From the cell containing the given text, extract its center point as [x, y] coordinate. 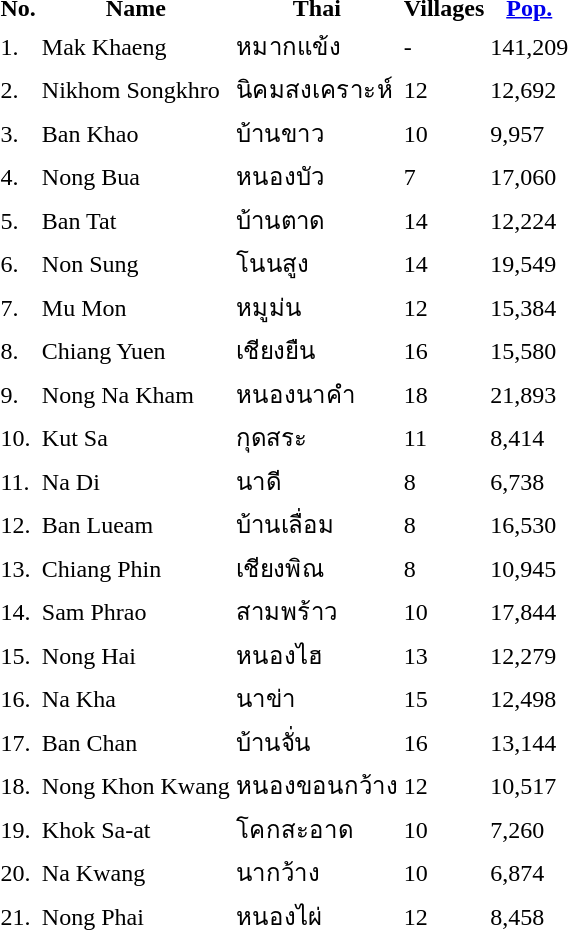
บ้านจั่น [316, 742]
หมูม่น [316, 307]
หนองไฮ [316, 655]
โนนสูง [316, 264]
หนองบัว [316, 176]
หนองนาคำ [316, 394]
Non Sung [136, 264]
11 [444, 438]
Nong Na Kham [136, 394]
- [444, 46]
Chiang Yuen [136, 350]
บ้านขาว [316, 133]
เชียงยืน [316, 350]
สามพร้าว [316, 612]
Ban Chan [136, 742]
13 [444, 655]
บ้านตาด [316, 220]
Mu Mon [136, 307]
Sam Phrao [136, 612]
โคกสะอาด [316, 829]
Nong Hai [136, 655]
15 [444, 698]
Khok Sa-at [136, 829]
Ban Tat [136, 220]
Nong Bua [136, 176]
Mak Khaeng [136, 46]
หมากแข้ง [316, 46]
กุดสระ [316, 438]
นิคมสงเคราะห์ [316, 90]
7 [444, 176]
บ้านเลื่อม [316, 524]
Na Di [136, 481]
นากว้าง [316, 872]
Ban Khao [136, 133]
Nong Khon Kwang [136, 786]
Nikhom Songkhro [136, 90]
Ban Lueam [136, 524]
18 [444, 394]
เชียงพิณ [316, 568]
Kut Sa [136, 438]
Na Kha [136, 698]
Na Kwang [136, 872]
Chiang Phin [136, 568]
หนองขอนกว้าง [316, 786]
นาดี [316, 481]
นาข่า [316, 698]
